Scan for the cell matching the given text and deliver its [X, Y] coordinate at center. 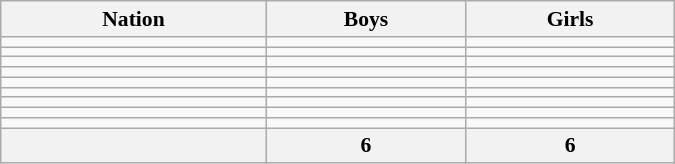
Nation [134, 19]
Boys [366, 19]
Girls [570, 19]
